Search for the cell housing the specified text and yield its (x, y) center coordinate. 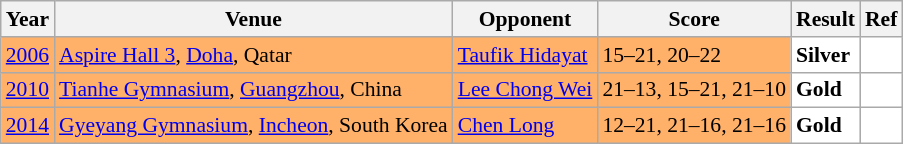
2010 (28, 90)
Aspire Hall 3, Doha, Qatar (254, 55)
Opponent (526, 19)
2014 (28, 126)
12–21, 21–16, 21–16 (694, 126)
Silver (826, 55)
Tianhe Gymnasium, Guangzhou, China (254, 90)
Taufik Hidayat (526, 55)
Lee Chong Wei (526, 90)
21–13, 15–21, 21–10 (694, 90)
Year (28, 19)
Chen Long (526, 126)
Venue (254, 19)
Result (826, 19)
2006 (28, 55)
Ref (881, 19)
15–21, 20–22 (694, 55)
Score (694, 19)
Gyeyang Gymnasium, Incheon, South Korea (254, 126)
